Return the [X, Y] coordinate for the center point of the cell that contains the specified text.  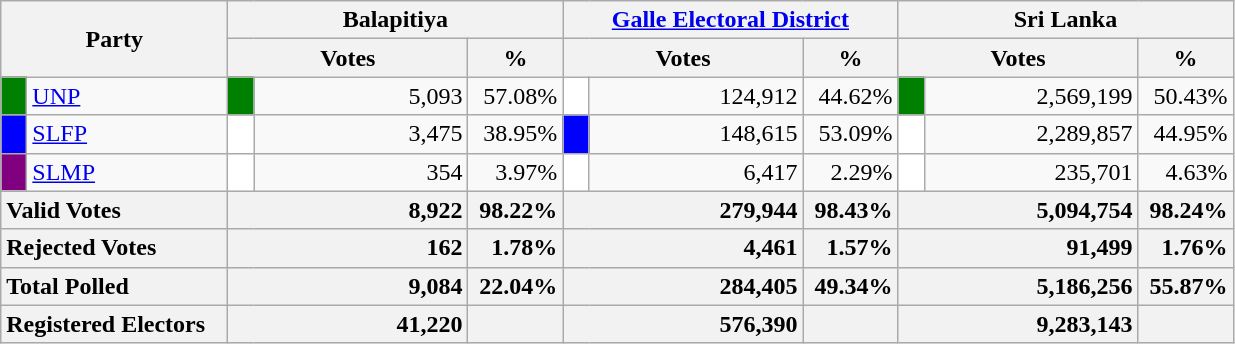
98.24% [1186, 210]
49.34% [850, 286]
Balapitiya [396, 20]
162 [348, 248]
5,094,754 [1018, 210]
2.29% [850, 172]
UNP [128, 96]
50.43% [1186, 96]
91,499 [1018, 248]
Sri Lanka [1066, 20]
279,944 [683, 210]
SLFP [128, 134]
98.43% [850, 210]
8,922 [348, 210]
Party [114, 39]
4,461 [683, 248]
1.76% [1186, 248]
44.62% [850, 96]
6,417 [696, 172]
354 [361, 172]
38.95% [516, 134]
2,569,199 [1031, 96]
9,084 [348, 286]
57.08% [516, 96]
284,405 [683, 286]
3.97% [516, 172]
124,912 [696, 96]
Galle Electoral District [730, 20]
Valid Votes [114, 210]
2,289,857 [1031, 134]
148,615 [696, 134]
SLMP [128, 172]
5,093 [361, 96]
576,390 [683, 324]
9,283,143 [1018, 324]
3,475 [361, 134]
4.63% [1186, 172]
53.09% [850, 134]
41,220 [348, 324]
98.22% [516, 210]
1.57% [850, 248]
22.04% [516, 286]
Rejected Votes [114, 248]
5,186,256 [1018, 286]
Registered Electors [114, 324]
1.78% [516, 248]
235,701 [1031, 172]
Total Polled [114, 286]
55.87% [1186, 286]
44.95% [1186, 134]
